For the text-containing cell, return its midpoint in (x, y) coordinate format. 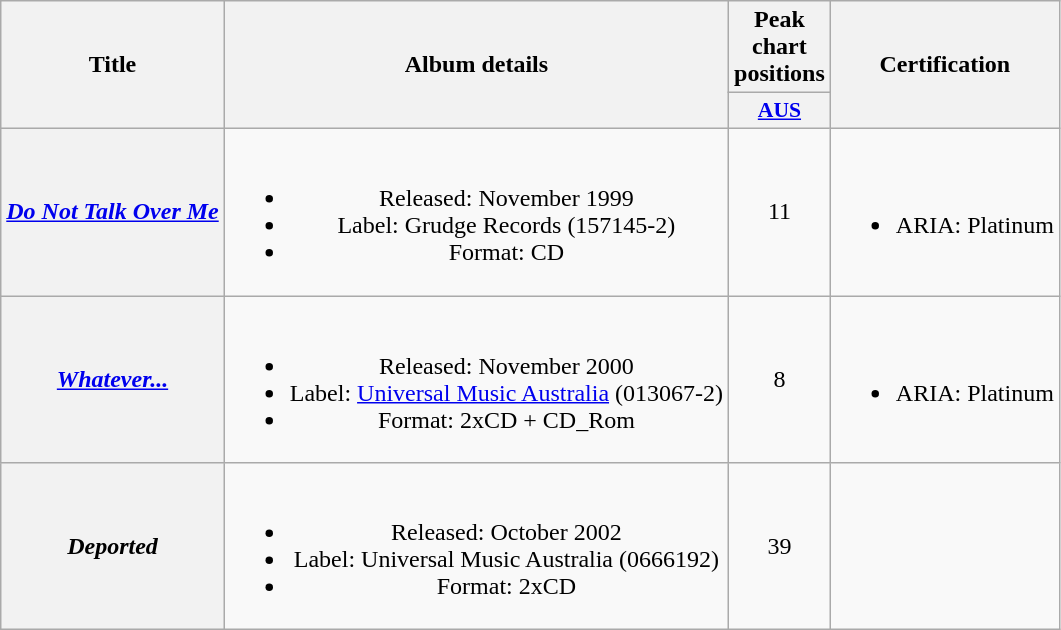
Whatever... (113, 380)
39 (780, 546)
8 (780, 380)
Peak chart positions (780, 47)
Do Not Talk Over Me (113, 212)
Deported (113, 546)
Album details (476, 65)
AUS (780, 111)
Released: November 1999Label: Grudge Records (157145-2)Format: CD (476, 212)
Title (113, 65)
11 (780, 212)
Released: November 2000Label: Universal Music Australia (013067-2)Format: 2xCD + CD_Rom (476, 380)
Released: October 2002Label: Universal Music Australia (0666192)Format: 2xCD (476, 546)
Certification (944, 65)
